From the cell containing the given text, extract its center point as [X, Y] coordinate. 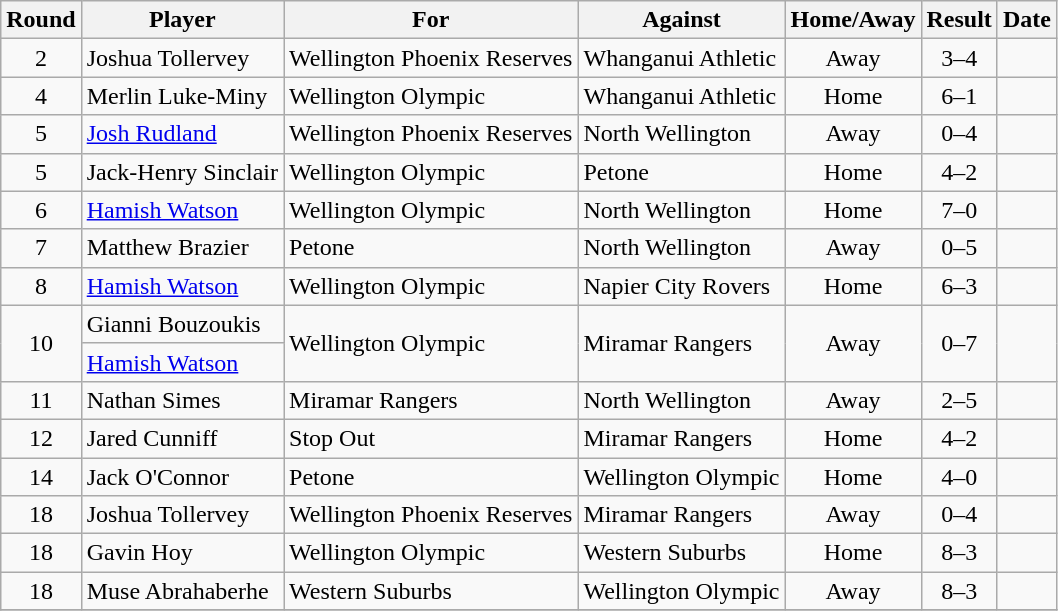
12 [41, 438]
11 [41, 400]
Gianni Bouzoukis [182, 324]
Home/Away [853, 20]
Merlin Luke-Miny [182, 96]
Napier City Rovers [682, 286]
Against [682, 20]
8 [41, 286]
Jack O'Connor [182, 477]
Gavin Hoy [182, 553]
4–0 [959, 477]
0–5 [959, 248]
10 [41, 343]
6–1 [959, 96]
Jared Cunniff [182, 438]
3–4 [959, 58]
7 [41, 248]
Date [1026, 20]
For [431, 20]
4 [41, 96]
Josh Rudland [182, 134]
14 [41, 477]
Jack-Henry Sinclair [182, 172]
2–5 [959, 400]
7–0 [959, 210]
Player [182, 20]
Stop Out [431, 438]
6 [41, 210]
0–7 [959, 343]
Result [959, 20]
Muse Abrahaberhe [182, 591]
2 [41, 58]
Nathan Simes [182, 400]
Matthew Brazier [182, 248]
Round [41, 20]
6–3 [959, 286]
